Output the [X, Y] coordinate of the center of the cell containing the given text.  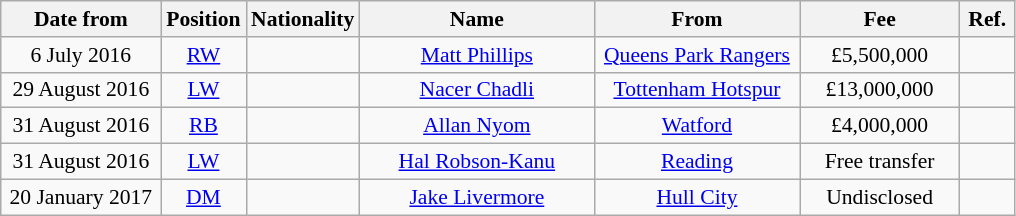
Tottenham Hotspur [696, 90]
Jake Livermore [476, 197]
Allan Nyom [476, 126]
£4,000,000 [880, 126]
RW [204, 55]
Reading [696, 162]
£13,000,000 [880, 90]
29 August 2016 [81, 90]
Name [476, 19]
Undisclosed [880, 197]
Queens Park Rangers [696, 55]
Date from [81, 19]
6 July 2016 [81, 55]
Nationality [302, 19]
Matt Phillips [476, 55]
From [696, 19]
Ref. [988, 19]
Watford [696, 126]
Nacer Chadli [476, 90]
Hull City [696, 197]
RB [204, 126]
20 January 2017 [81, 197]
Free transfer [880, 162]
DM [204, 197]
£5,500,000 [880, 55]
Hal Robson-Kanu [476, 162]
Position [204, 19]
Fee [880, 19]
